Search for the cell housing the specified text and yield its [X, Y] center coordinate. 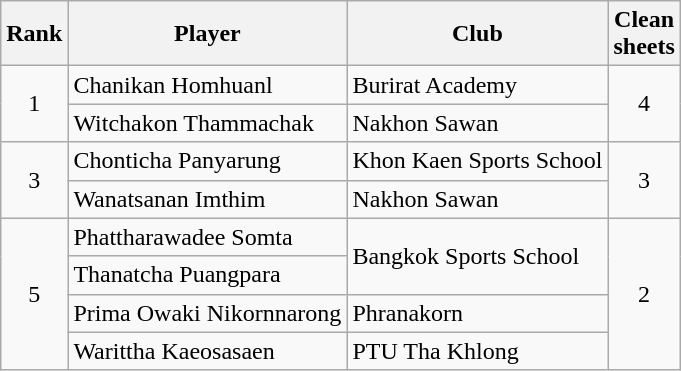
Phattharawadee Somta [208, 237]
Chanikan Homhuanl [208, 85]
Player [208, 34]
Burirat Academy [478, 85]
Khon Kaen Sports School [478, 161]
Club [478, 34]
Wanatsanan Imthim [208, 199]
2 [644, 294]
Chonticha Panyarung [208, 161]
Phranakorn [478, 313]
Rank [34, 34]
PTU Tha Khlong [478, 351]
Witchakon Thammachak [208, 123]
1 [34, 104]
5 [34, 294]
Cleansheets [644, 34]
4 [644, 104]
Thanatcha Puangpara [208, 275]
Bangkok Sports School [478, 256]
Warittha Kaeosasaen [208, 351]
Prima Owaki Nikornnarong [208, 313]
